For the text-containing cell, return its midpoint in (X, Y) coordinate format. 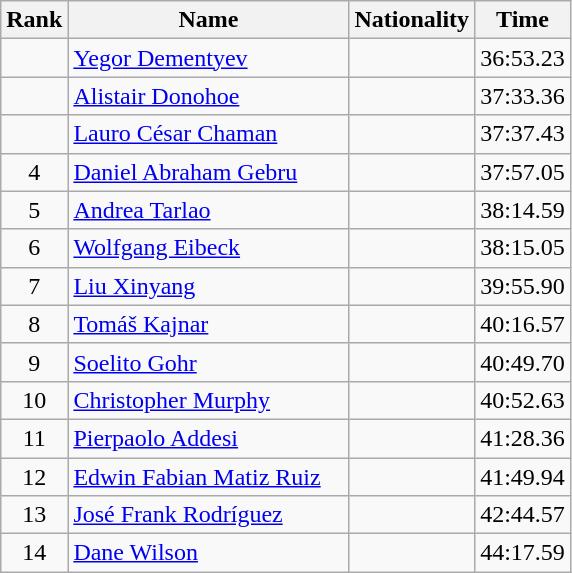
Nationality (412, 20)
41:28.36 (523, 438)
Time (523, 20)
Name (208, 20)
14 (34, 553)
José Frank Rodríguez (208, 515)
37:33.36 (523, 96)
42:44.57 (523, 515)
Liu Xinyang (208, 286)
40:16.57 (523, 324)
Lauro César Chaman (208, 134)
38:15.05 (523, 248)
Daniel Abraham Gebru (208, 172)
Dane Wilson (208, 553)
Andrea Tarlao (208, 210)
Tomáš Kajnar (208, 324)
Christopher Murphy (208, 400)
Edwin Fabian Matiz Ruiz (208, 477)
38:14.59 (523, 210)
Rank (34, 20)
41:49.94 (523, 477)
37:37.43 (523, 134)
11 (34, 438)
7 (34, 286)
5 (34, 210)
10 (34, 400)
Alistair Donohoe (208, 96)
9 (34, 362)
40:52.63 (523, 400)
12 (34, 477)
44:17.59 (523, 553)
8 (34, 324)
37:57.05 (523, 172)
36:53.23 (523, 58)
Pierpaolo Addesi (208, 438)
6 (34, 248)
13 (34, 515)
40:49.70 (523, 362)
39:55.90 (523, 286)
Yegor Dementyev (208, 58)
Soelito Gohr (208, 362)
4 (34, 172)
Wolfgang Eibeck (208, 248)
